Scan for the cell matching the given text and deliver its [x, y] coordinate at center. 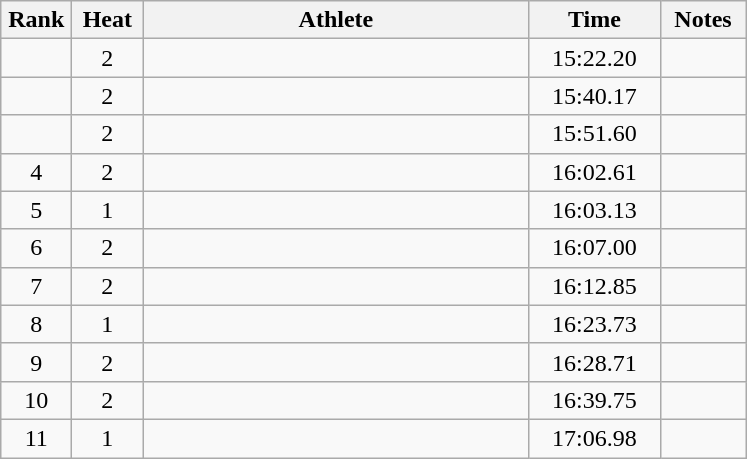
17:06.98 [594, 438]
16:03.13 [594, 210]
4 [36, 172]
6 [36, 248]
Time [594, 20]
9 [36, 362]
Rank [36, 20]
7 [36, 286]
16:02.61 [594, 172]
Athlete [336, 20]
Heat [108, 20]
16:39.75 [594, 400]
5 [36, 210]
15:40.17 [594, 96]
16:23.73 [594, 324]
Notes [703, 20]
16:12.85 [594, 286]
16:28.71 [594, 362]
16:07.00 [594, 248]
15:22.20 [594, 58]
10 [36, 400]
15:51.60 [594, 134]
11 [36, 438]
8 [36, 324]
